Capture the cell that displays the provided text and extract its [x, y] central coordinate. 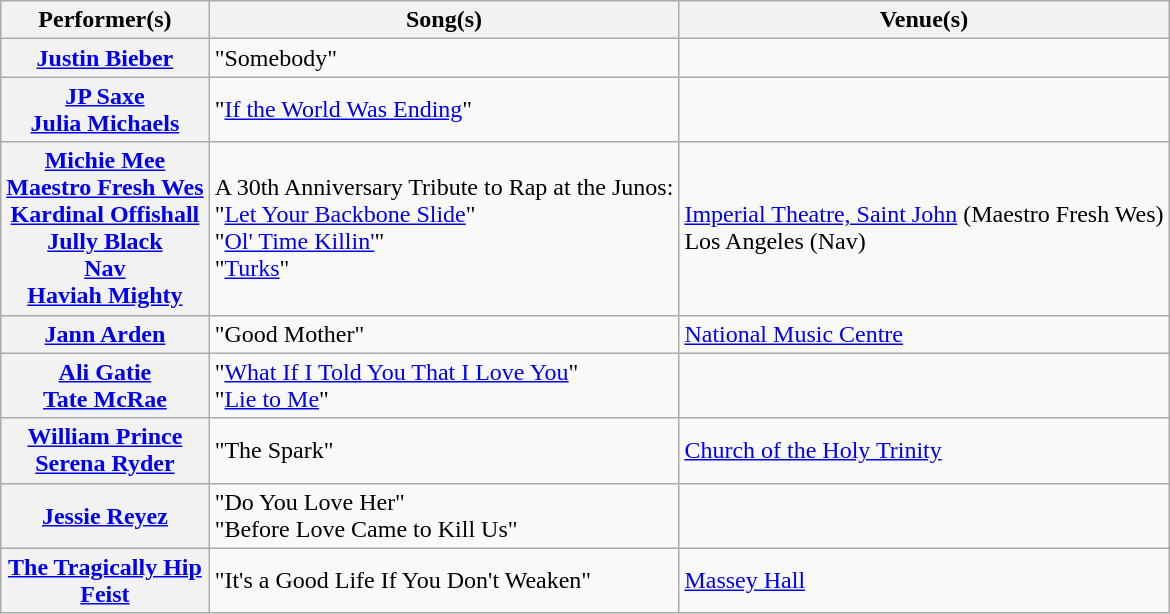
"What If I Told You That I Love You""Lie to Me" [444, 386]
"The Spark" [444, 450]
Jann Arden [105, 334]
A 30th Anniversary Tribute to Rap at the Junos:"Let Your Backbone Slide""Ol' Time Killin'""Turks" [444, 228]
Imperial Theatre, Saint John (Maestro Fresh Wes)Los Angeles (Nav) [924, 228]
Venue(s) [924, 20]
Jessie Reyez [105, 516]
Church of the Holy Trinity [924, 450]
Ali GatieTate McRae [105, 386]
Song(s) [444, 20]
Performer(s) [105, 20]
National Music Centre [924, 334]
Massey Hall [924, 580]
"Good Mother" [444, 334]
The Tragically HipFeist [105, 580]
"It's a Good Life If You Don't Weaken" [444, 580]
"If the World Was Ending" [444, 110]
"Do You Love Her""Before Love Came to Kill Us" [444, 516]
Justin Bieber [105, 58]
JP SaxeJulia Michaels [105, 110]
Michie MeeMaestro Fresh WesKardinal OffishallJully BlackNavHaviah Mighty [105, 228]
William PrinceSerena Ryder [105, 450]
"Somebody" [444, 58]
